Identify which cell holds the provided text, then report its [X, Y] central coordinate. 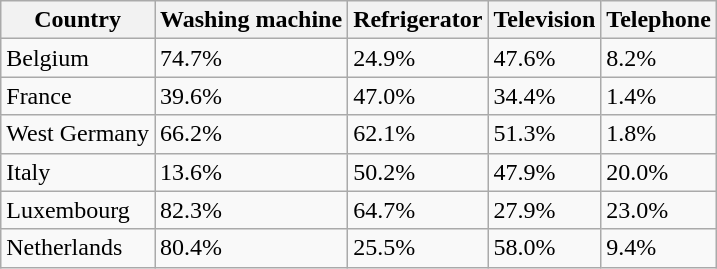
13.6% [250, 172]
58.0% [544, 248]
62.1% [418, 134]
25.5% [418, 248]
Belgium [78, 58]
Refrigerator [418, 20]
8.2% [659, 58]
1.4% [659, 96]
80.4% [250, 248]
47.0% [418, 96]
82.3% [250, 210]
47.9% [544, 172]
47.6% [544, 58]
50.2% [418, 172]
Netherlands [78, 248]
Country [78, 20]
23.0% [659, 210]
Italy [78, 172]
France [78, 96]
20.0% [659, 172]
Television [544, 20]
39.6% [250, 96]
64.7% [418, 210]
Luxembourg [78, 210]
66.2% [250, 134]
Telephone [659, 20]
24.9% [418, 58]
27.9% [544, 210]
74.7% [250, 58]
West Germany [78, 134]
51.3% [544, 134]
Washing machine [250, 20]
9.4% [659, 248]
1.8% [659, 134]
34.4% [544, 96]
